From the cell containing the given text, extract its center point as (x, y) coordinate. 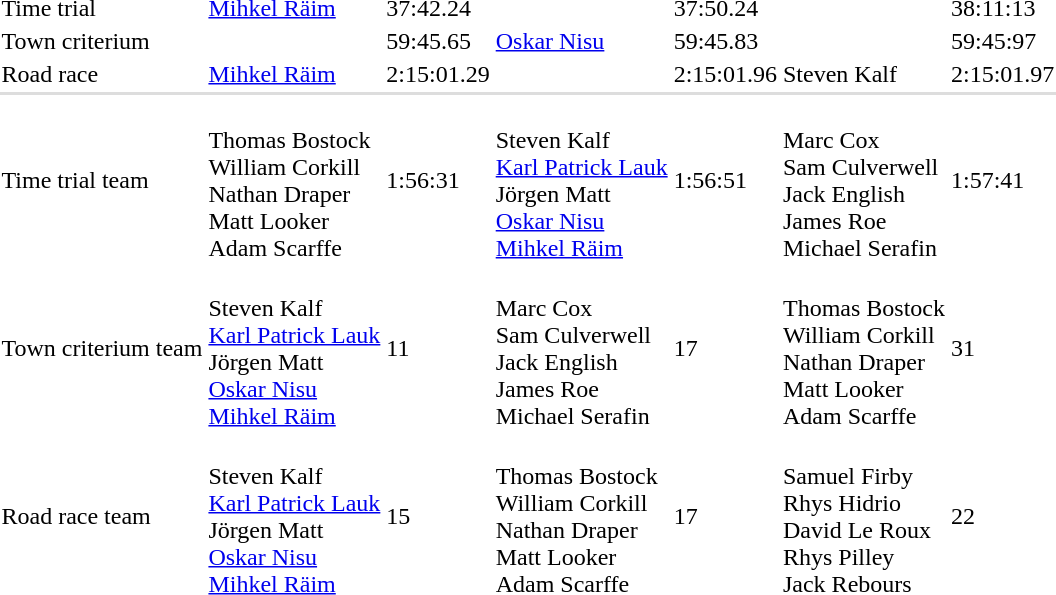
11 (438, 348)
31 (1002, 348)
59:45:97 (1002, 41)
Town criterium team (102, 348)
Town criterium (102, 41)
2:15:01.96 (725, 74)
1:56:31 (438, 180)
Time trial team (102, 180)
Road race (102, 74)
Mihkel Räim (294, 74)
17 (725, 348)
2:15:01.97 (1002, 74)
59:45.65 (438, 41)
Oskar Nisu (582, 41)
2:15:01.29 (438, 74)
1:57:41 (1002, 180)
59:45.83 (725, 41)
1:56:51 (725, 180)
Steven Kalf (864, 74)
